Pinpoint the cell where the given text exists, returning its (X, Y) midpoint coordinate. 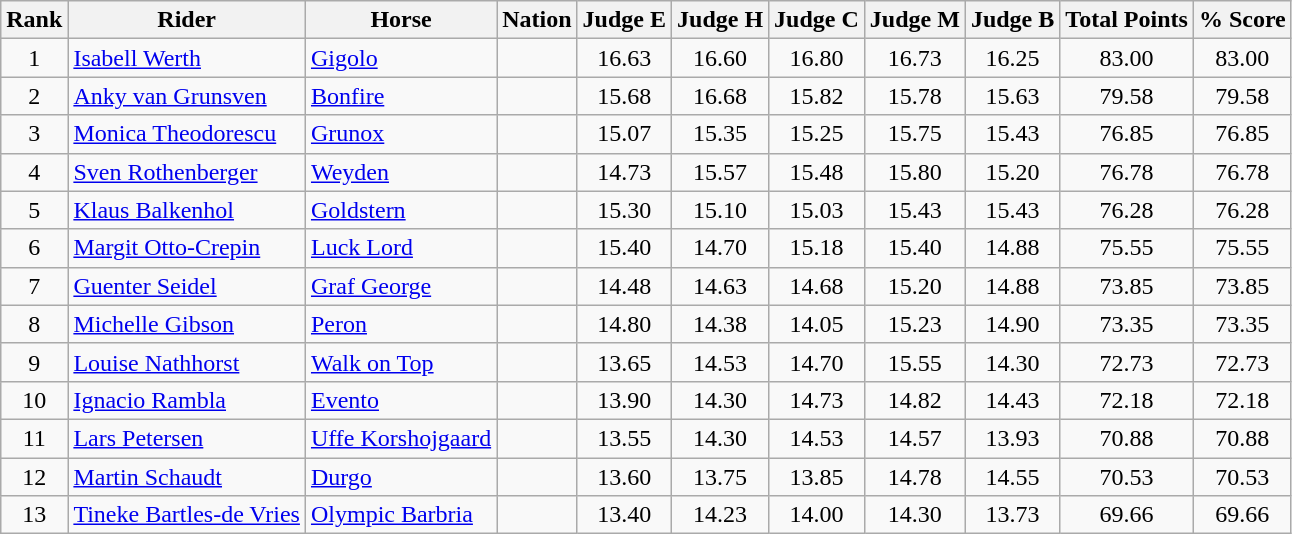
15.48 (817, 172)
14.90 (1012, 324)
% Score (1242, 20)
Judge H (720, 20)
10 (34, 400)
15.68 (624, 96)
13.85 (817, 477)
13.93 (1012, 438)
16.25 (1012, 58)
5 (34, 210)
Louise Nathhorst (187, 362)
Weyden (400, 172)
2 (34, 96)
15.63 (1012, 96)
16.60 (720, 58)
13.73 (1012, 515)
Total Points (1127, 20)
Bonfire (400, 96)
Judge B (1012, 20)
14.00 (817, 515)
Durgo (400, 477)
14.23 (720, 515)
14.63 (720, 286)
Margit Otto-Crepin (187, 248)
13.65 (624, 362)
14.80 (624, 324)
14.48 (624, 286)
Graf George (400, 286)
Guenter Seidel (187, 286)
15.55 (914, 362)
Isabell Werth (187, 58)
6 (34, 248)
Klaus Balkenhol (187, 210)
Luck Lord (400, 248)
15.30 (624, 210)
16.63 (624, 58)
15.82 (817, 96)
15.23 (914, 324)
Walk on Top (400, 362)
Rider (187, 20)
Lars Petersen (187, 438)
13.90 (624, 400)
Gigolo (400, 58)
Uffe Korshojgaard (400, 438)
14.78 (914, 477)
Grunox (400, 134)
Peron (400, 324)
14.43 (1012, 400)
14.68 (817, 286)
14.05 (817, 324)
1 (34, 58)
14.57 (914, 438)
15.03 (817, 210)
13.55 (624, 438)
Monica Theodorescu (187, 134)
13 (34, 515)
13.60 (624, 477)
15.80 (914, 172)
15.07 (624, 134)
15.57 (720, 172)
Anky van Grunsven (187, 96)
Sven Rothenberger (187, 172)
Judge E (624, 20)
9 (34, 362)
Tineke Bartles-de Vries (187, 515)
15.75 (914, 134)
Ignacio Rambla (187, 400)
13.40 (624, 515)
3 (34, 134)
12 (34, 477)
15.10 (720, 210)
16.80 (817, 58)
Judge C (817, 20)
Olympic Barbria (400, 515)
Goldstern (400, 210)
14.82 (914, 400)
Nation (537, 20)
13.75 (720, 477)
11 (34, 438)
15.78 (914, 96)
4 (34, 172)
16.68 (720, 96)
15.35 (720, 134)
14.38 (720, 324)
15.25 (817, 134)
8 (34, 324)
Judge M (914, 20)
14.55 (1012, 477)
Rank (34, 20)
7 (34, 286)
Evento (400, 400)
15.18 (817, 248)
Horse (400, 20)
Michelle Gibson (187, 324)
Martin Schaudt (187, 477)
16.73 (914, 58)
